For the text-containing cell, return its midpoint in [x, y] coordinate format. 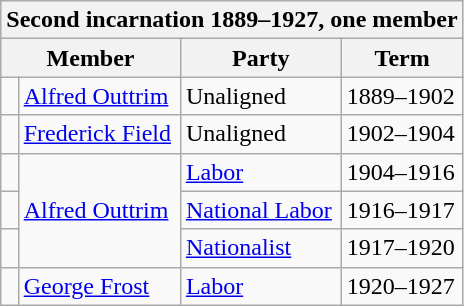
1917–1920 [402, 248]
1889–1902 [402, 96]
Party [260, 58]
Second incarnation 1889–1927, one member [232, 20]
1904–1916 [402, 172]
National Labor [260, 210]
Nationalist [260, 248]
1916–1917 [402, 210]
1920–1927 [402, 286]
Member [91, 58]
Frederick Field [99, 134]
George Frost [99, 286]
Term [402, 58]
1902–1904 [402, 134]
